Capture the cell that displays the provided text and extract its [X, Y] central coordinate. 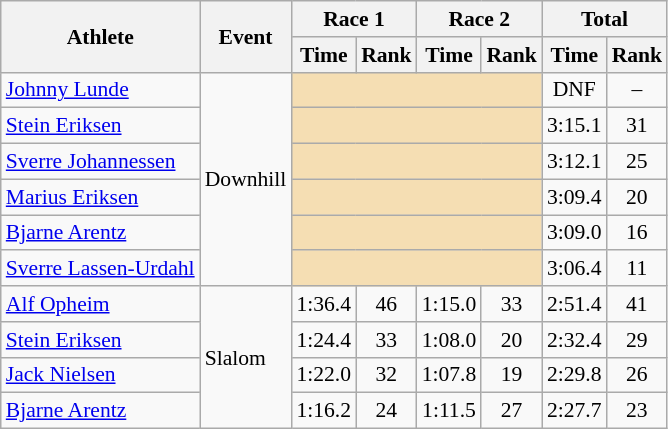
2:27.7 [574, 411]
1:11.5 [450, 411]
Downhill [246, 179]
Total [604, 19]
2:51.4 [574, 304]
26 [638, 375]
31 [638, 126]
3:06.4 [574, 269]
24 [386, 411]
Marius Eriksen [100, 197]
Alf Opheim [100, 304]
3:15.1 [574, 126]
Jack Nielsen [100, 375]
Sverre Johannessen [100, 162]
1:22.0 [324, 375]
23 [638, 411]
Sverre Lassen-Urdahl [100, 269]
46 [386, 304]
1:36.4 [324, 304]
1:24.4 [324, 340]
2:32.4 [574, 340]
– [638, 90]
Race 2 [480, 19]
1:15.0 [450, 304]
29 [638, 340]
25 [638, 162]
32 [386, 375]
Slalom [246, 357]
Race 1 [354, 19]
27 [512, 411]
3:12.1 [574, 162]
Event [246, 36]
3:09.4 [574, 197]
11 [638, 269]
Athlete [100, 36]
1:07.8 [450, 375]
41 [638, 304]
Johnny Lunde [100, 90]
1:16.2 [324, 411]
16 [638, 233]
DNF [574, 90]
2:29.8 [574, 375]
3:09.0 [574, 233]
1:08.0 [450, 340]
19 [512, 375]
